Search for the cell housing the specified text and yield its (x, y) center coordinate. 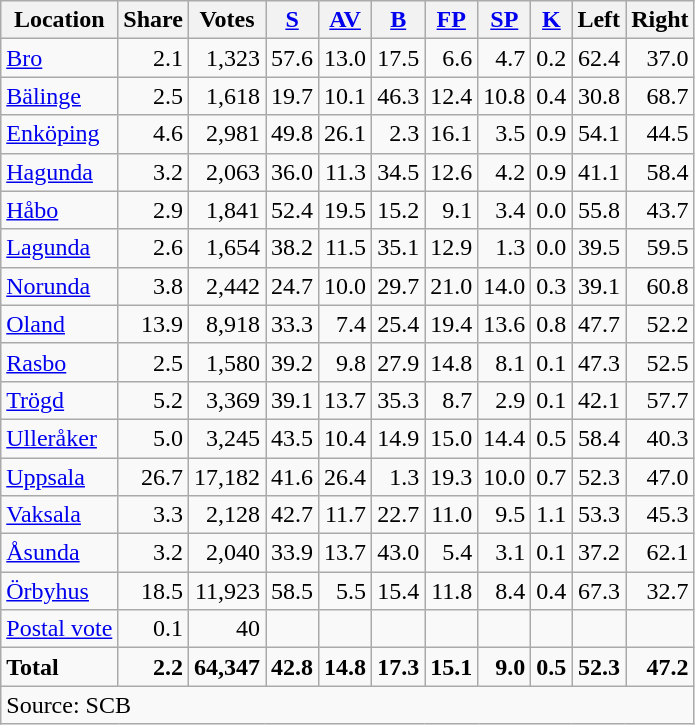
3,245 (226, 438)
Bro (60, 58)
68.7 (660, 96)
3.4 (504, 210)
15.0 (452, 438)
14.0 (504, 286)
8.1 (504, 362)
8.4 (504, 591)
SP (504, 20)
11.0 (452, 515)
14.4 (504, 438)
5.4 (452, 553)
Åsunda (60, 553)
Share (154, 20)
11,923 (226, 591)
44.5 (660, 134)
15.4 (398, 591)
18.5 (154, 591)
19.4 (452, 324)
11.8 (452, 591)
16.1 (452, 134)
5.0 (154, 438)
37.2 (599, 553)
10.4 (346, 438)
47.2 (660, 667)
3.5 (504, 134)
26.7 (154, 477)
Rasbo (60, 362)
1,580 (226, 362)
2,981 (226, 134)
43.5 (292, 438)
41.6 (292, 477)
1,323 (226, 58)
0.8 (552, 324)
8.7 (452, 400)
54.1 (599, 134)
3,369 (226, 400)
3.3 (154, 515)
4.6 (154, 134)
59.5 (660, 248)
2,040 (226, 553)
13.0 (346, 58)
19.5 (346, 210)
Bälinge (60, 96)
33.9 (292, 553)
26.4 (346, 477)
S (292, 20)
2.1 (154, 58)
39.2 (292, 362)
41.1 (599, 172)
15.1 (452, 667)
22.7 (398, 515)
43.0 (398, 553)
Vaksala (60, 515)
10.8 (504, 96)
40.3 (660, 438)
9.5 (504, 515)
1,841 (226, 210)
Oland (60, 324)
19.3 (452, 477)
45.3 (660, 515)
13.6 (504, 324)
32.7 (660, 591)
11.7 (346, 515)
49.8 (292, 134)
Trögd (60, 400)
Total (60, 667)
26.1 (346, 134)
12.6 (452, 172)
12.9 (452, 248)
Enköping (60, 134)
53.3 (599, 515)
35.1 (398, 248)
62.1 (660, 553)
35.3 (398, 400)
42.1 (599, 400)
47.3 (599, 362)
11.3 (346, 172)
Uppsala (60, 477)
2,442 (226, 286)
2.3 (398, 134)
9.8 (346, 362)
4.7 (504, 58)
B (398, 20)
64,347 (226, 667)
9.1 (452, 210)
30.8 (599, 96)
Hagunda (60, 172)
Right (660, 20)
17.3 (398, 667)
12.4 (452, 96)
5.5 (346, 591)
K (552, 20)
0.3 (552, 286)
38.2 (292, 248)
2.2 (154, 667)
40 (226, 629)
2.6 (154, 248)
1,618 (226, 96)
11.5 (346, 248)
39.5 (599, 248)
Håbo (60, 210)
Left (599, 20)
6.6 (452, 58)
62.4 (599, 58)
3.8 (154, 286)
60.8 (660, 286)
4.2 (504, 172)
19.7 (292, 96)
0.2 (552, 58)
1.1 (552, 515)
17.5 (398, 58)
47.7 (599, 324)
37.0 (660, 58)
1,654 (226, 248)
52.4 (292, 210)
46.3 (398, 96)
17,182 (226, 477)
2,063 (226, 172)
FP (452, 20)
52.5 (660, 362)
52.2 (660, 324)
25.4 (398, 324)
3.1 (504, 553)
Ulleråker (60, 438)
0.7 (552, 477)
AV (346, 20)
Lagunda (60, 248)
5.2 (154, 400)
34.5 (398, 172)
8,918 (226, 324)
9.0 (504, 667)
67.3 (599, 591)
47.0 (660, 477)
Source: SCB (348, 705)
42.8 (292, 667)
7.4 (346, 324)
15.2 (398, 210)
10.1 (346, 96)
Votes (226, 20)
13.9 (154, 324)
24.7 (292, 286)
58.5 (292, 591)
29.7 (398, 286)
36.0 (292, 172)
2,128 (226, 515)
Örbyhus (60, 591)
43.7 (660, 210)
55.8 (599, 210)
14.9 (398, 438)
42.7 (292, 515)
Location (60, 20)
21.0 (452, 286)
57.7 (660, 400)
27.9 (398, 362)
57.6 (292, 58)
Postal vote (60, 629)
33.3 (292, 324)
Norunda (60, 286)
